Provide the [x, y] coordinate of the cell's center where the given text is located.  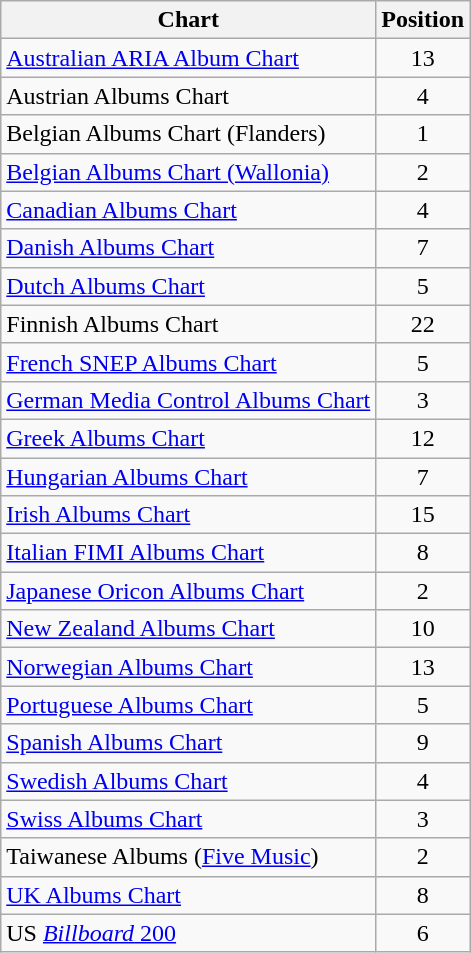
French SNEP Albums Chart [188, 362]
New Zealand Albums Chart [188, 629]
Finnish Albums Chart [188, 324]
Belgian Albums Chart (Flanders) [188, 134]
1 [423, 134]
Chart [188, 20]
Swedish Albums Chart [188, 781]
Hungarian Albums Chart [188, 477]
Spanish Albums Chart [188, 743]
UK Albums Chart [188, 895]
Norwegian Albums Chart [188, 667]
Canadian Albums Chart [188, 210]
US Billboard 200 [188, 933]
Position [423, 20]
Greek Albums Chart [188, 438]
Belgian Albums Chart (Wallonia) [188, 172]
Taiwanese Albums (Five Music) [188, 857]
Danish Albums Chart [188, 248]
10 [423, 629]
Austrian Albums Chart [188, 96]
Australian ARIA Album Chart [188, 58]
Swiss Albums Chart [188, 819]
Italian FIMI Albums Chart [188, 553]
Japanese Oricon Albums Chart [188, 591]
Dutch Albums Chart [188, 286]
9 [423, 743]
12 [423, 438]
15 [423, 515]
6 [423, 933]
Irish Albums Chart [188, 515]
22 [423, 324]
Portuguese Albums Chart [188, 705]
German Media Control Albums Chart [188, 400]
